Pinpoint the cell where the given text exists, returning its (X, Y) midpoint coordinate. 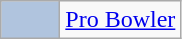
Pro Bowler (120, 20)
